Return the (X, Y) coordinate for the center point of the cell that contains the specified text.  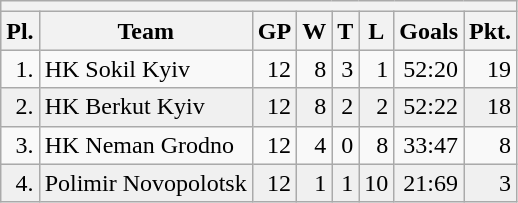
2. (20, 107)
HK Sokil Kyiv (146, 69)
3. (20, 145)
4 (314, 145)
10 (376, 183)
19 (490, 69)
18 (490, 107)
33:47 (429, 145)
52:22 (429, 107)
L (376, 31)
0 (346, 145)
1. (20, 69)
21:69 (429, 183)
Pkt. (490, 31)
Polimir Novopolotsk (146, 183)
4. (20, 183)
Team (146, 31)
HK Berkut Kyiv (146, 107)
T (346, 31)
52:20 (429, 69)
GP (274, 31)
W (314, 31)
Goals (429, 31)
HK Neman Grodno (146, 145)
Pl. (20, 31)
